Find where the given text appears and provide that cell's center as (x, y) coordinate. 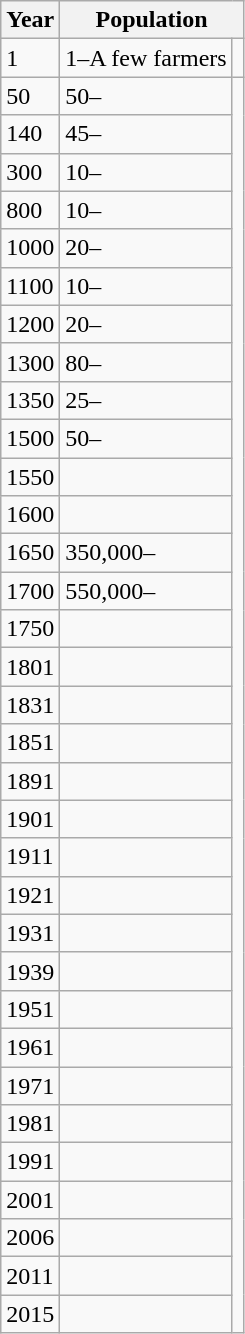
50 (30, 96)
Population (152, 20)
1650 (30, 553)
1600 (30, 515)
2001 (30, 1200)
1200 (30, 324)
1911 (30, 857)
1550 (30, 477)
1939 (30, 971)
1931 (30, 933)
25– (146, 400)
550,000– (146, 591)
1500 (30, 438)
45– (146, 134)
800 (30, 210)
1100 (30, 286)
1801 (30, 667)
1350 (30, 400)
1831 (30, 705)
1991 (30, 1162)
1700 (30, 591)
2006 (30, 1238)
1750 (30, 629)
1951 (30, 1009)
1971 (30, 1085)
80– (146, 362)
1300 (30, 362)
2015 (30, 1314)
1891 (30, 781)
Year (30, 20)
140 (30, 134)
1851 (30, 743)
1921 (30, 895)
1–A few farmers (146, 58)
1981 (30, 1124)
1961 (30, 1047)
300 (30, 172)
2011 (30, 1276)
350,000– (146, 553)
1901 (30, 819)
1 (30, 58)
1000 (30, 248)
